Extract the (X, Y) coordinate from the center of the cell holding the provided text.  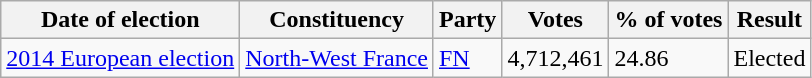
24.86 (668, 58)
North-West France (337, 58)
FN (467, 58)
Result (770, 20)
% of votes (668, 20)
Votes (556, 20)
Party (467, 20)
Elected (770, 58)
2014 European election (120, 58)
Constituency (337, 20)
Date of election (120, 20)
4,712,461 (556, 58)
